Locate the cell with the specified text and output its [X, Y] center coordinate. 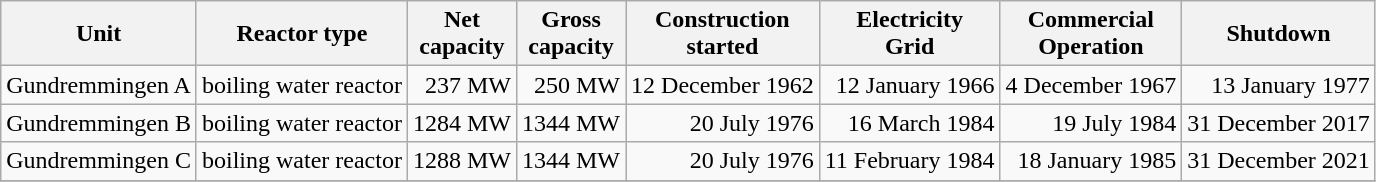
12 December 1962 [723, 85]
1284 MW [462, 123]
16 March 1984 [910, 123]
31 December 2021 [1279, 161]
12 January 1966 [910, 85]
Gundremmingen C [99, 161]
Reactor type [302, 34]
11 February 1984 [910, 161]
18 January 1985 [1091, 161]
4 December 1967 [1091, 85]
250 MW [570, 85]
Constructionstarted [723, 34]
CommercialOperation [1091, 34]
237 MW [462, 85]
31 December 2017 [1279, 123]
13 January 1977 [1279, 85]
Gundremmingen B [99, 123]
Gundremmingen A [99, 85]
19 July 1984 [1091, 123]
1288 MW [462, 161]
ElectricityGrid [910, 34]
Shutdown [1279, 34]
Unit [99, 34]
Netcapacity [462, 34]
Grosscapacity [570, 34]
